From the cell containing the given text, extract its center point as (X, Y) coordinate. 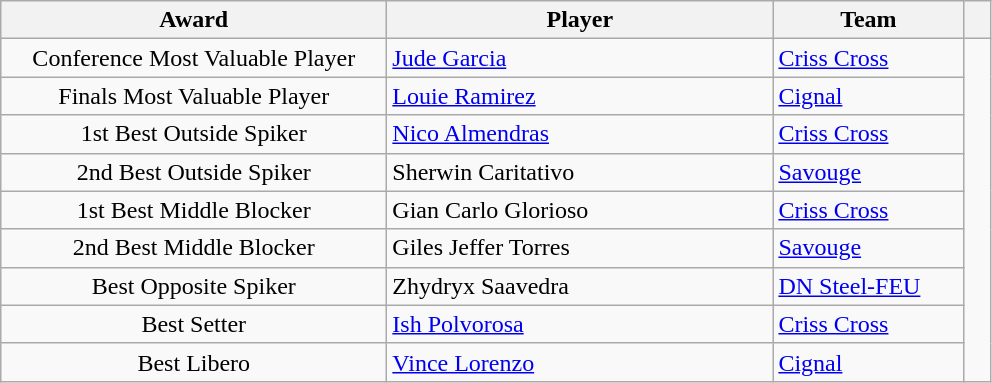
Jude Garcia (580, 58)
Louie Ramirez (580, 96)
DN Steel-FEU (868, 286)
Vince Lorenzo (580, 362)
Finals Most Valuable Player (194, 96)
Sherwin Caritativo (580, 172)
Team (868, 20)
Best Opposite Spiker (194, 286)
Player (580, 20)
Giles Jeffer Torres (580, 248)
2nd Best Middle Blocker (194, 248)
1st Best Middle Blocker (194, 210)
Conference Most Valuable Player (194, 58)
Award (194, 20)
2nd Best Outside Spiker (194, 172)
Gian Carlo Glorioso (580, 210)
Zhydryx Saavedra (580, 286)
Best Libero (194, 362)
Best Setter (194, 324)
Nico Almendras (580, 134)
Ish Polvorosa (580, 324)
1st Best Outside Spiker (194, 134)
